Return (X, Y) of the center of cell containing provided text 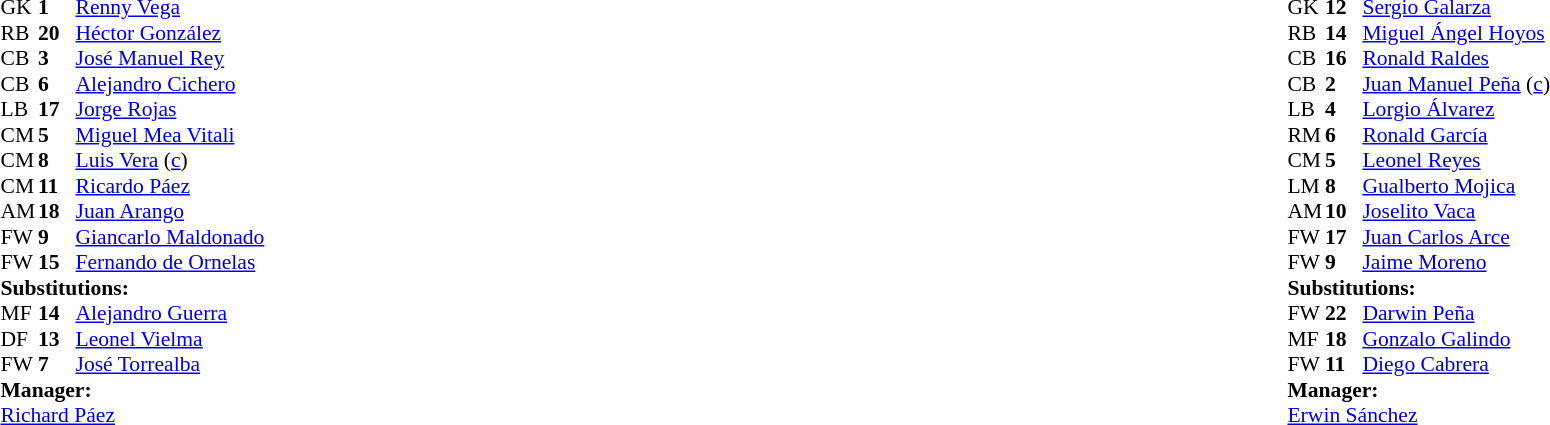
10 (1344, 211)
Gonzalo Galindo (1456, 339)
Fernando de Ornelas (170, 263)
Giancarlo Maldonado (170, 237)
Darwin Peña (1456, 313)
Juan Arango (170, 211)
Ricardo Páez (170, 186)
3 (57, 59)
Leonel Reyes (1456, 161)
4 (1344, 109)
RM (1306, 135)
Juan Manuel Peña (c) (1456, 84)
Juan Carlos Arce (1456, 237)
16 (1344, 59)
Leonel Vielma (170, 339)
Lorgio Álvarez (1456, 109)
Jaime Moreno (1456, 263)
15 (57, 263)
Luis Vera (c) (170, 161)
Jorge Rojas (170, 109)
Diego Cabrera (1456, 365)
Miguel Ángel Hoyos (1456, 33)
Ronald García (1456, 135)
José Manuel Rey (170, 59)
DF (19, 339)
Gualberto Mojica (1456, 186)
13 (57, 339)
Alejandro Guerra (170, 313)
Alejandro Cichero (170, 84)
Héctor González (170, 33)
Joselito Vaca (1456, 211)
20 (57, 33)
Ronald Raldes (1456, 59)
2 (1344, 84)
22 (1344, 313)
7 (57, 365)
José Torrealba (170, 365)
Miguel Mea Vitali (170, 135)
LM (1306, 186)
